Return the [X, Y] coordinate for the center point of the cell that contains the specified text.  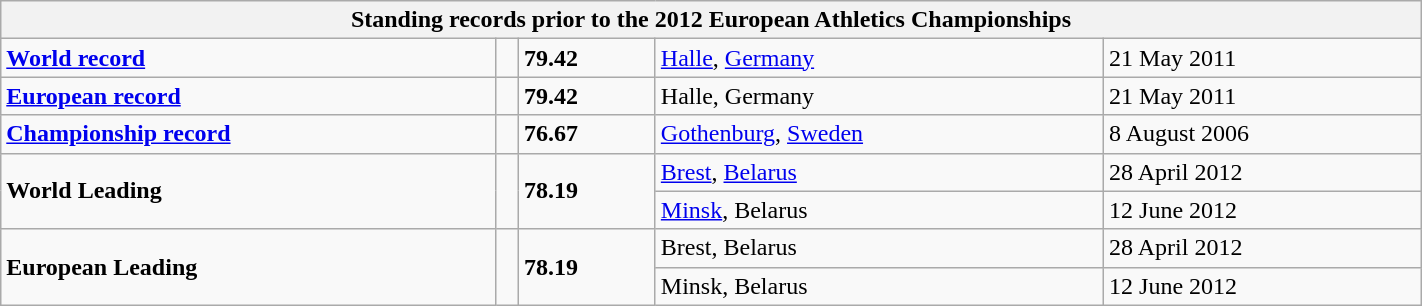
76.67 [588, 134]
World Leading [248, 191]
World record [248, 58]
Gothenburg, Sweden [879, 134]
Championship record [248, 134]
Standing records prior to the 2012 European Athletics Championships [711, 20]
European Leading [248, 267]
8 August 2006 [1263, 134]
European record [248, 96]
